Find where the given text appears and provide that cell's center as [x, y] coordinate. 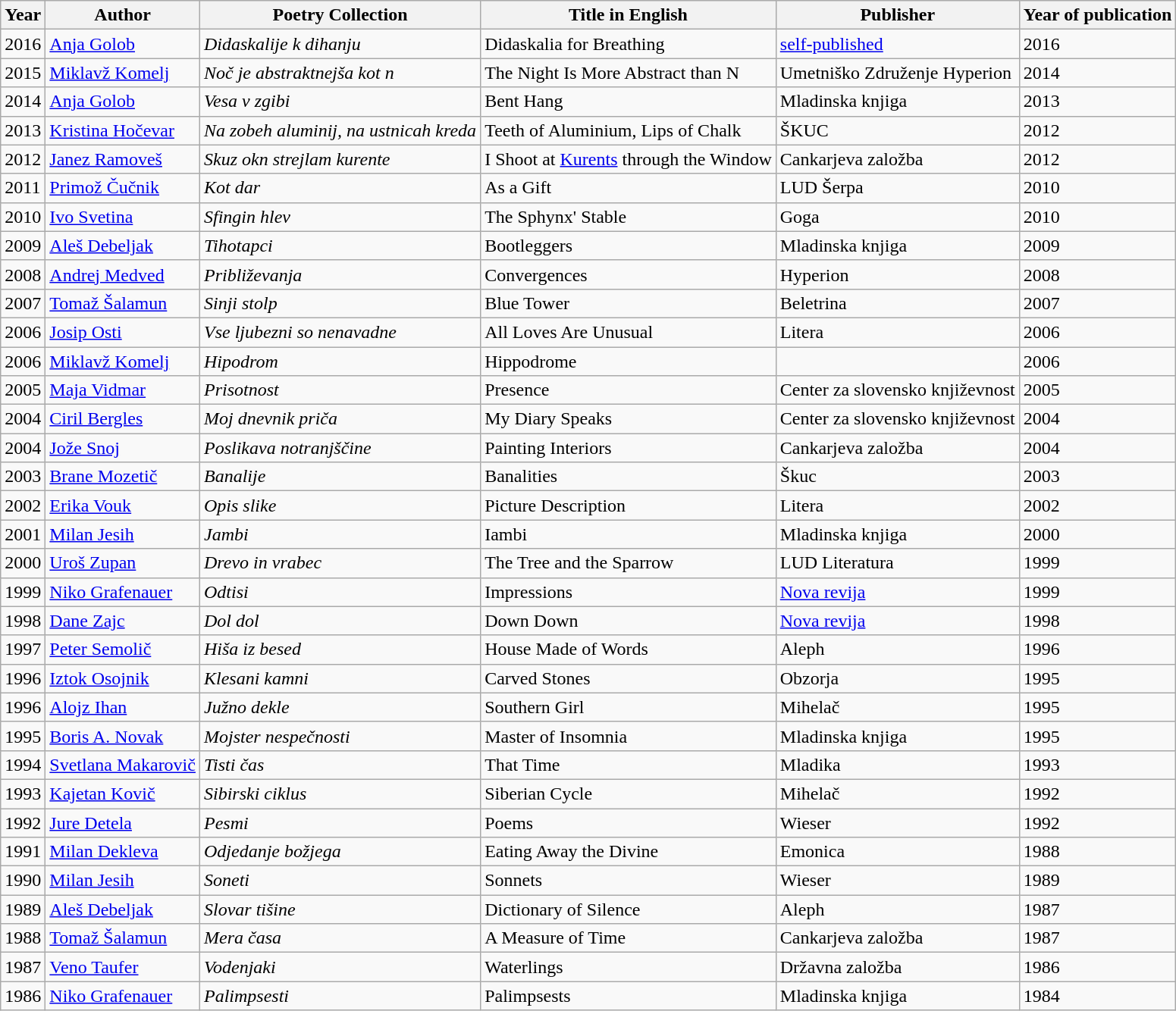
Sibirski ciklus [340, 793]
All Loves Are Unusual [629, 332]
Master of Insomnia [629, 736]
Year [23, 15]
Vodenjaki [340, 967]
Peter Semolič [123, 649]
Umetniško Združenje Hyperion [898, 73]
2011 [23, 188]
Primož Čučnik [123, 188]
Goga [898, 217]
1984 [1098, 996]
Soneti [340, 881]
1994 [23, 765]
Banalije [340, 477]
Boris A. Novak [123, 736]
Mladika [898, 765]
Opis slike [340, 505]
Didaskalia for Breathing [629, 44]
Didaskalije k dihanju [340, 44]
Poetry Collection [340, 15]
Bootleggers [629, 246]
Banalities [629, 477]
ŠKUC [898, 130]
Maja Vidmar [123, 390]
Kristina Hočevar [123, 130]
LUD Šerpa [898, 188]
Hyperion [898, 274]
Alojz Ihan [123, 707]
Odjedanje božjega [340, 852]
Title in English [629, 15]
Presence [629, 390]
Južno dekle [340, 707]
House Made of Words [629, 649]
I Shoot at Kurents through the Window [629, 159]
Emonica [898, 852]
Carved Stones [629, 678]
Convergences [629, 274]
Waterlings [629, 967]
Klesani kamni [340, 678]
Brane Mozetič [123, 477]
Državna založba [898, 967]
Dictionary of Silence [629, 909]
Tisti čas [340, 765]
Ciril Bergles [123, 419]
Mojster nespečnosti [340, 736]
Down Down [629, 621]
Poslikava notranjščine [340, 448]
My Diary Speaks [629, 419]
Drevo in vrabec [340, 563]
Škuc [898, 477]
Skuz okn strejlam kurente [340, 159]
Dol dol [340, 621]
Vse ljubezni so nenavadne [340, 332]
Sinji stolp [340, 303]
1990 [23, 881]
The Night Is More Abstract than N [629, 73]
Tihotapci [340, 246]
Pesmi [340, 822]
Hipodrom [340, 362]
Prisotnost [340, 390]
Poems [629, 822]
Kot dar [340, 188]
Odtisi [340, 592]
Janez Ramoveš [123, 159]
Jože Snoj [123, 448]
1997 [23, 649]
The Tree and the Sparrow [629, 563]
Eating Away the Divine [629, 852]
Palimpsests [629, 996]
Picture Description [629, 505]
Ivo Svetina [123, 217]
Veno Taufer [123, 967]
Publisher [898, 15]
Iztok Osojnik [123, 678]
Kajetan Kovič [123, 793]
Sfingin hlev [340, 217]
2001 [23, 534]
Moj dnevnik priča [340, 419]
Year of publication [1098, 15]
Jambi [340, 534]
LUD Literatura [898, 563]
Josip Osti [123, 332]
A Measure of Time [629, 938]
self-published [898, 44]
Siberian Cycle [629, 793]
1991 [23, 852]
Noč je abstraktnejša kot n [340, 73]
Uroš Zupan [123, 563]
Teeth of Aluminium, Lips of Chalk [629, 130]
Author [123, 15]
Mera časa [340, 938]
Jure Detela [123, 822]
Hiša iz besed [340, 649]
Na zobeh aluminij, na ustnicah kreda [340, 130]
Dane Zajc [123, 621]
Blue Tower [629, 303]
Svetlana Makarovič [123, 765]
2015 [23, 73]
Painting Interiors [629, 448]
Southern Girl [629, 707]
Palimpsesti [340, 996]
Obzorja [898, 678]
Slovar tišine [340, 909]
Bent Hang [629, 102]
Hippodrome [629, 362]
Milan Dekleva [123, 852]
Sonnets [629, 881]
Beletrina [898, 303]
That Time [629, 765]
Vesa v zgibi [340, 102]
The Sphynx' Stable [629, 217]
Iambi [629, 534]
As a Gift [629, 188]
Impressions [629, 592]
Erika Vouk [123, 505]
Andrej Medved [123, 274]
Približevanja [340, 274]
